Pinpoint the cell where the given text exists, returning its [x, y] midpoint coordinate. 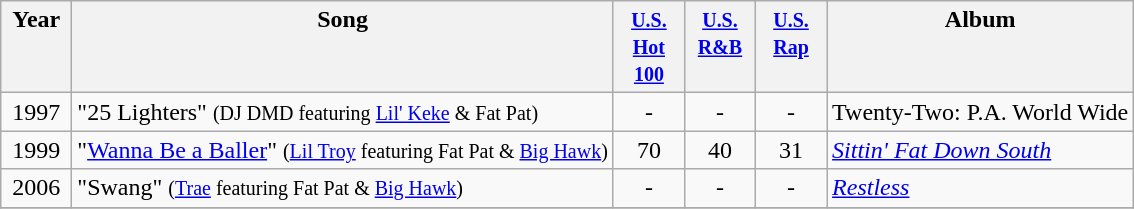
2006 [36, 188]
U.S. Hot 100 [648, 47]
Sittin' Fat Down South [980, 150]
U.S. Rap [792, 47]
31 [792, 150]
Restless [980, 188]
Twenty-Two: P.A. World Wide [980, 112]
U.S. R&B [720, 47]
"Swang" (Trae featuring Fat Pat & Big Hawk) [343, 188]
40 [720, 150]
"Wanna Be a Baller" (Lil Troy featuring Fat Pat & Big Hawk) [343, 150]
Year [36, 47]
"25 Lighters" (DJ DMD featuring Lil' Keke & Fat Pat) [343, 112]
70 [648, 150]
Song [343, 47]
Album [980, 47]
1999 [36, 150]
1997 [36, 112]
